Detect which cell encompasses the target text, then output its [X, Y] center coordinate. 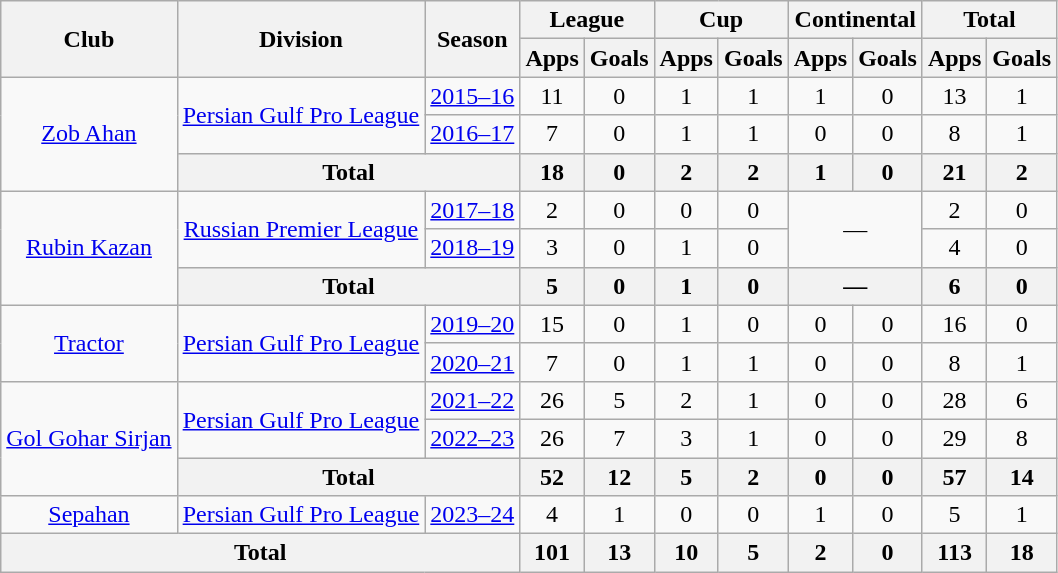
2023–24 [472, 515]
2015–16 [472, 96]
2018–19 [472, 248]
52 [552, 477]
15 [552, 324]
2019–20 [472, 324]
Club [89, 39]
2022–23 [472, 438]
2017–18 [472, 210]
2016–17 [472, 134]
Season [472, 39]
Russian Premier League [301, 229]
League [587, 20]
Division [301, 39]
Tractor [89, 343]
2020–21 [472, 362]
57 [954, 477]
Zob Ahan [89, 134]
113 [954, 553]
14 [1022, 477]
Cup [721, 20]
Gol Gohar Sirjan [89, 438]
12 [619, 477]
Sepahan [89, 515]
Rubin Kazan [89, 248]
28 [954, 400]
11 [552, 96]
10 [686, 553]
16 [954, 324]
Continental [855, 20]
29 [954, 438]
21 [954, 172]
2021–22 [472, 400]
101 [552, 553]
